Capture the cell that displays the provided text and extract its (x, y) central coordinate. 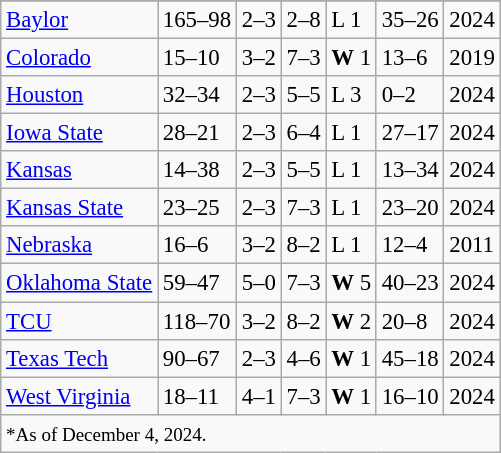
13–34 (410, 170)
32–34 (198, 95)
12–4 (410, 245)
118–70 (198, 321)
20–8 (410, 321)
45–18 (410, 358)
13–6 (410, 58)
2011 (472, 245)
Nebraska (80, 245)
14–38 (198, 170)
15–10 (198, 58)
6–4 (304, 133)
27–17 (410, 133)
90–67 (198, 358)
W 2 (351, 321)
23–20 (410, 208)
4–1 (258, 396)
Kansas (80, 170)
Baylor (80, 20)
*As of December 4, 2024. (250, 433)
2019 (472, 58)
23–25 (198, 208)
4–6 (304, 358)
35–26 (410, 20)
W 5 (351, 283)
TCU (80, 321)
Oklahoma State (80, 283)
5–0 (258, 283)
2–8 (304, 20)
Texas Tech (80, 358)
0–2 (410, 95)
West Virginia (80, 396)
165–98 (198, 20)
Kansas State (80, 208)
L 3 (351, 95)
Iowa State (80, 133)
40–23 (410, 283)
28–21 (198, 133)
18–11 (198, 396)
Colorado (80, 58)
Houston (80, 95)
16–6 (198, 245)
16–10 (410, 396)
59–47 (198, 283)
